Find where the given text appears and provide that cell's center as [x, y] coordinate. 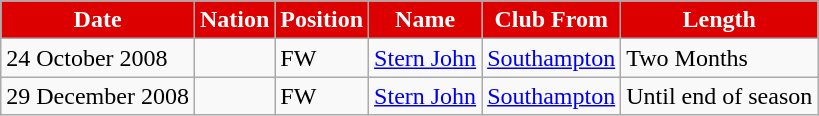
Date [98, 20]
24 October 2008 [98, 58]
Position [322, 20]
Length [720, 20]
29 December 2008 [98, 96]
Two Months [720, 58]
Nation [234, 20]
Club From [552, 20]
Until end of season [720, 96]
Name [426, 20]
